From the cell containing the given text, extract its center point as [X, Y] coordinate. 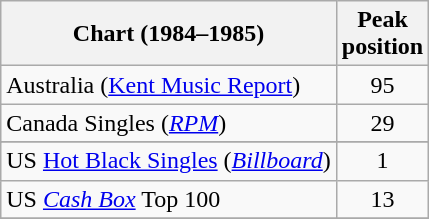
Canada Singles (RPM) [169, 123]
Chart (1984–1985) [169, 34]
95 [382, 85]
Peakposition [382, 34]
1 [382, 161]
13 [382, 199]
Australia (Kent Music Report) [169, 85]
US Cash Box Top 100 [169, 199]
US Hot Black Singles (Billboard) [169, 161]
29 [382, 123]
